Provide the (x, y) coordinate of the cell's center where the given text is located.  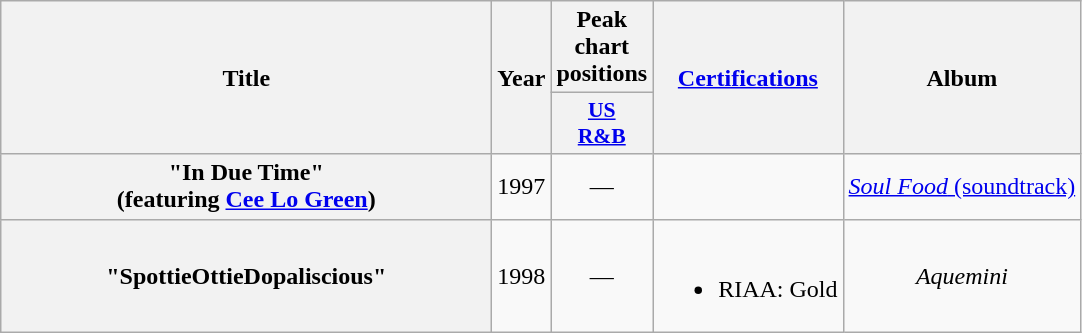
Album (962, 78)
Soul Food (soundtrack) (962, 186)
Year (522, 78)
RIAA: Gold (748, 276)
1997 (522, 186)
Title (246, 78)
Peak chart positions (602, 47)
Certifications (748, 78)
Aquemini (962, 276)
1998 (522, 276)
USR&B (602, 124)
"SpottieOttieDopaliscious" (246, 276)
"In Due Time"(featuring Cee Lo Green) (246, 186)
